Identify which cell holds the provided text, then report its [x, y] central coordinate. 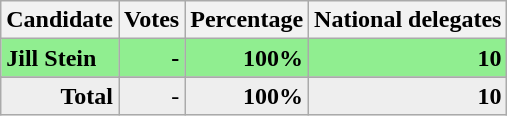
Candidate [60, 20]
Percentage [247, 20]
Jill Stein [60, 58]
National delegates [408, 20]
Total [60, 96]
Votes [151, 20]
